Capture the cell that displays the provided text and extract its [X, Y] central coordinate. 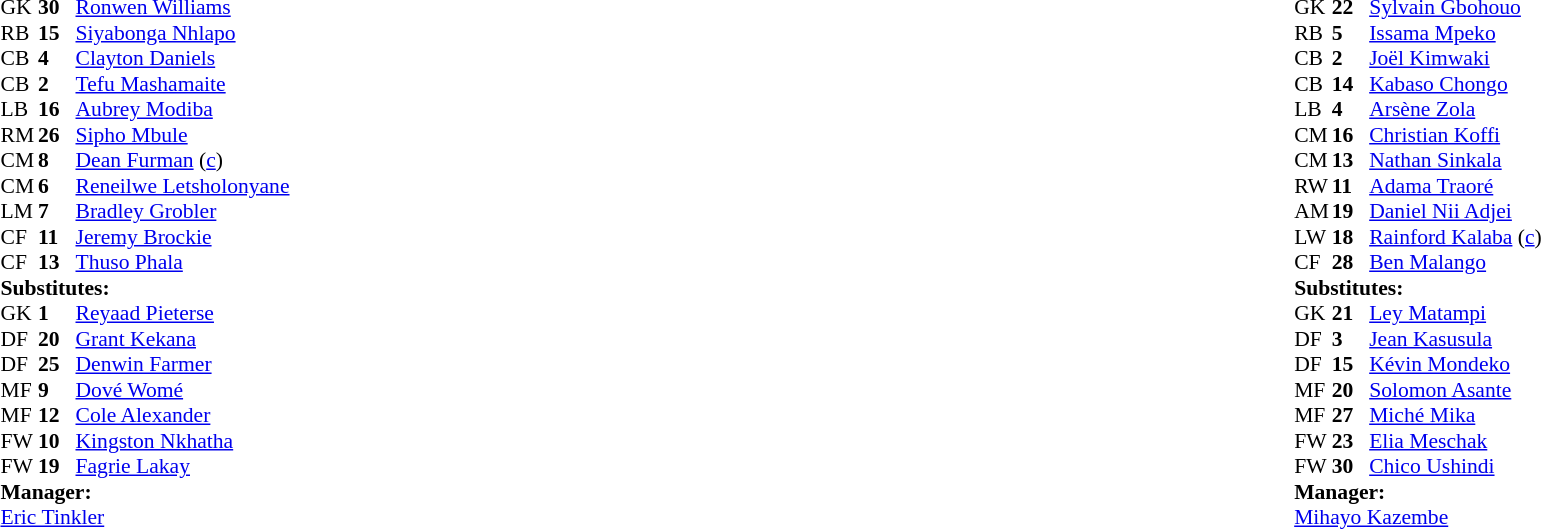
Bradley Grobler [183, 211]
28 [1351, 263]
1 [57, 313]
Dean Furman (c) [183, 161]
Aubrey Modiba [183, 109]
18 [1351, 237]
Tefu Mashamaite [183, 84]
LW [1313, 237]
Thuso Phala [183, 263]
RM [19, 135]
Reyaad Pieterse [183, 313]
Fagrie Lakay [183, 467]
Clayton Daniels [183, 59]
Siyabonga Nhlapo [183, 33]
Manager: [144, 492]
5 [1351, 33]
Reneilwe Letsholonyane [183, 186]
3 [1351, 339]
14 [1351, 84]
Jeremy Brockie [183, 237]
Grant Kekana [183, 339]
27 [1351, 415]
12 [57, 415]
LM [19, 211]
Denwin Farmer [183, 365]
7 [57, 211]
21 [1351, 313]
30 [1351, 467]
10 [57, 441]
Cole Alexander [183, 415]
8 [57, 161]
Kingston Nkhatha [183, 441]
26 [57, 135]
Sipho Mbule [183, 135]
AM [1313, 211]
6 [57, 186]
RW [1313, 186]
25 [57, 365]
23 [1351, 441]
Dové Womé [183, 390]
9 [57, 390]
Substitutes: [144, 288]
